For the text-containing cell, return its midpoint in (x, y) coordinate format. 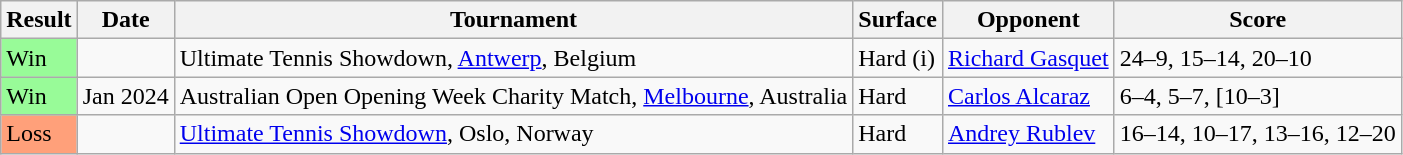
24–9, 15–14, 20–10 (1258, 58)
Australian Open Opening Week Charity Match, Melbourne, Australia (514, 96)
Date (126, 20)
Opponent (1028, 20)
Richard Gasquet (1028, 58)
Tournament (514, 20)
Score (1258, 20)
Surface (898, 20)
Ultimate Tennis Showdown, Oslo, Norway (514, 134)
Loss (39, 134)
Andrey Rublev (1028, 134)
Result (39, 20)
Jan 2024 (126, 96)
Carlos Alcaraz (1028, 96)
Ultimate Tennis Showdown, Antwerp, Belgium (514, 58)
16–14, 10–17, 13–16, 12–20 (1258, 134)
Hard (i) (898, 58)
6–4, 5–7, [10–3] (1258, 96)
